From the cell containing the given text, extract its center point as (X, Y) coordinate. 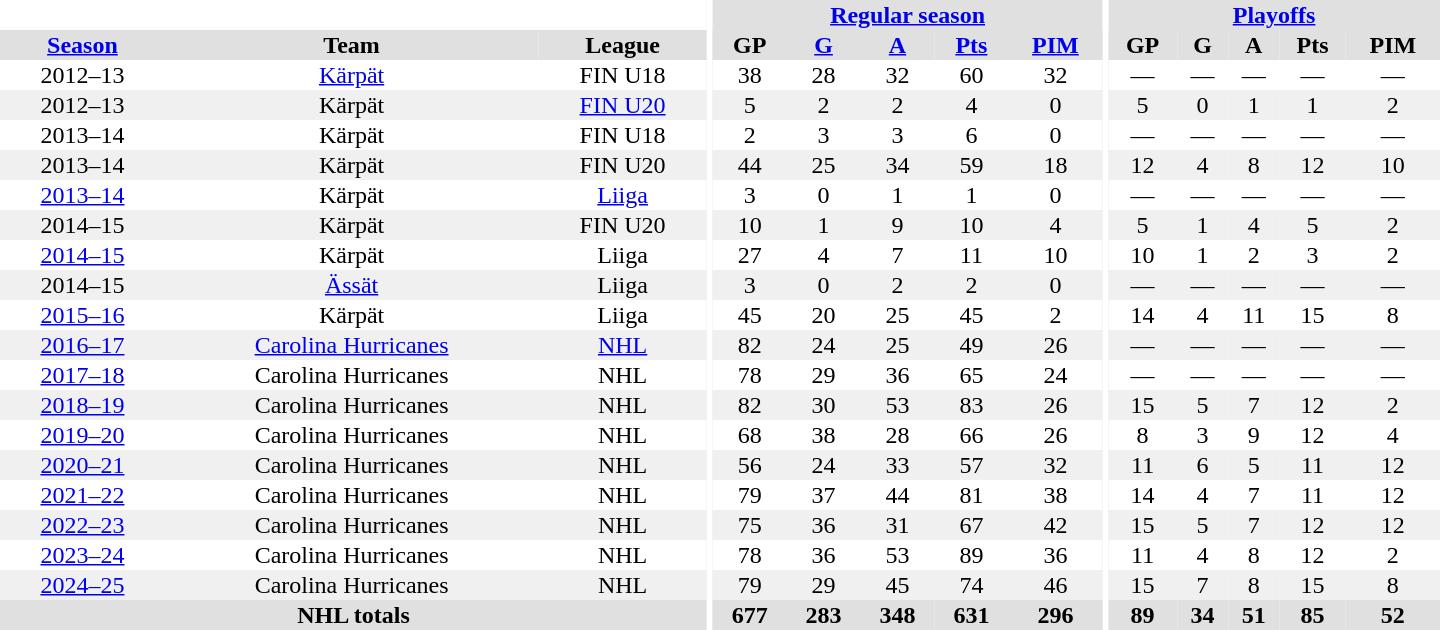
631 (971, 615)
283 (824, 615)
56 (750, 465)
49 (971, 345)
60 (971, 75)
52 (1393, 615)
59 (971, 165)
2017–18 (82, 375)
2023–24 (82, 555)
2020–21 (82, 465)
20 (824, 315)
Team (352, 45)
83 (971, 405)
74 (971, 585)
2019–20 (82, 435)
85 (1312, 615)
2018–19 (82, 405)
57 (971, 465)
Playoffs (1274, 15)
65 (971, 375)
51 (1254, 615)
Ässät (352, 285)
677 (750, 615)
2021–22 (82, 495)
296 (1055, 615)
33 (898, 465)
67 (971, 525)
18 (1055, 165)
31 (898, 525)
Regular season (908, 15)
66 (971, 435)
75 (750, 525)
League (622, 45)
81 (971, 495)
27 (750, 255)
37 (824, 495)
NHL totals (354, 615)
46 (1055, 585)
Season (82, 45)
2022–23 (82, 525)
30 (824, 405)
68 (750, 435)
42 (1055, 525)
2016–17 (82, 345)
2015–16 (82, 315)
2024–25 (82, 585)
348 (898, 615)
